Determine the [x, y] coordinate at the center of the cell enclosing the given text.  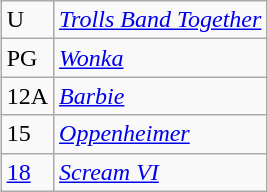
U [27, 20]
Barbie [160, 96]
Oppenheimer [160, 134]
Trolls Band Together [160, 20]
18 [27, 172]
Scream VI [160, 172]
PG [27, 58]
12A [27, 96]
15 [27, 134]
Wonka [160, 58]
